For the text-containing cell, return its midpoint in [X, Y] coordinate format. 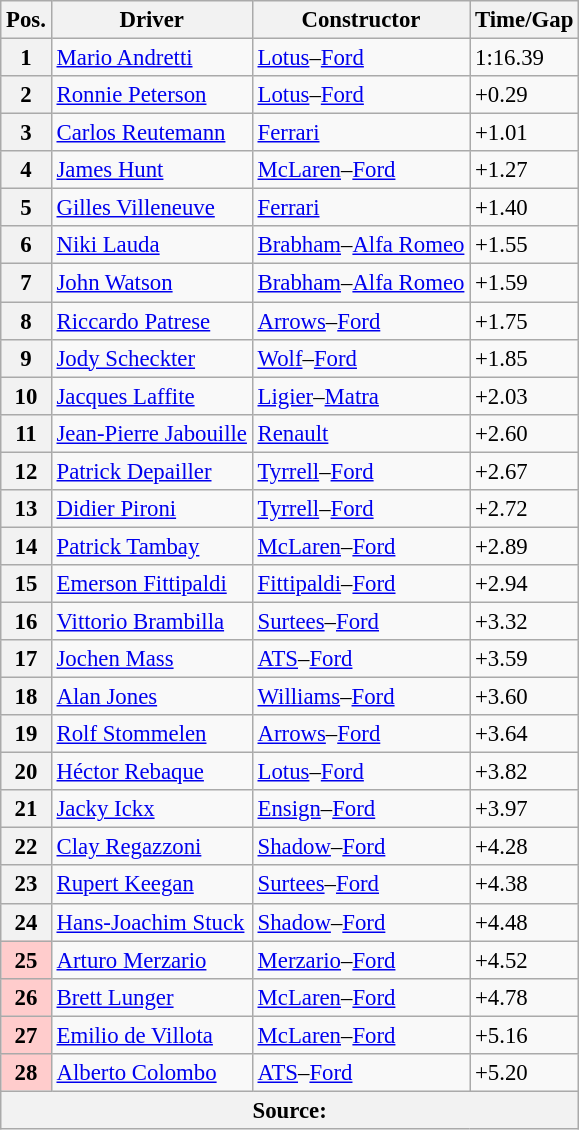
Driver [152, 20]
Jean-Pierre Jabouille [152, 433]
+4.38 [524, 885]
+3.82 [524, 772]
+2.89 [524, 546]
Clay Regazzoni [152, 847]
2 [26, 95]
6 [26, 245]
Jacques Laffite [152, 396]
10 [26, 396]
Jochen Mass [152, 659]
16 [26, 621]
12 [26, 471]
+2.94 [524, 584]
14 [26, 546]
+1.40 [524, 208]
+1.01 [524, 133]
1 [26, 58]
+2.72 [524, 509]
Constructor [360, 20]
Gilles Villeneuve [152, 208]
Time/Gap [524, 20]
Carlos Reutemann [152, 133]
Héctor Rebaque [152, 772]
Ligier–Matra [360, 396]
Emilio de Villota [152, 1035]
+3.60 [524, 697]
Jacky Ickx [152, 809]
Alberto Colombo [152, 1073]
Mario Andretti [152, 58]
+1.75 [524, 321]
Pos. [26, 20]
15 [26, 584]
11 [26, 433]
+3.32 [524, 621]
Hans-Joachim Stuck [152, 922]
7 [26, 283]
Didier Pironi [152, 509]
27 [26, 1035]
+2.60 [524, 433]
+5.20 [524, 1073]
25 [26, 960]
Emerson Fittipaldi [152, 584]
24 [26, 922]
+2.67 [524, 471]
+3.97 [524, 809]
Niki Lauda [152, 245]
+3.64 [524, 734]
+3.59 [524, 659]
Jody Scheckter [152, 358]
Riccardo Patrese [152, 321]
John Watson [152, 283]
Fittipaldi–Ford [360, 584]
22 [26, 847]
+1.55 [524, 245]
Patrick Tambay [152, 546]
26 [26, 997]
Brett Lunger [152, 997]
James Hunt [152, 170]
28 [26, 1073]
Merzario–Ford [360, 960]
+0.29 [524, 95]
Renault [360, 433]
+4.48 [524, 922]
20 [26, 772]
+4.28 [524, 847]
8 [26, 321]
18 [26, 697]
+1.27 [524, 170]
Rupert Keegan [152, 885]
+4.78 [524, 997]
Wolf–Ford [360, 358]
Alan Jones [152, 697]
19 [26, 734]
23 [26, 885]
4 [26, 170]
Ronnie Peterson [152, 95]
5 [26, 208]
Rolf Stommelen [152, 734]
9 [26, 358]
Vittorio Brambilla [152, 621]
13 [26, 509]
17 [26, 659]
+2.03 [524, 396]
21 [26, 809]
Williams–Ford [360, 697]
Source: [290, 1110]
Ensign–Ford [360, 809]
+4.52 [524, 960]
3 [26, 133]
+5.16 [524, 1035]
Patrick Depailler [152, 471]
+1.85 [524, 358]
+1.59 [524, 283]
1:16.39 [524, 58]
Arturo Merzario [152, 960]
